Scan for the cell matching the given text and deliver its (X, Y) coordinate at center. 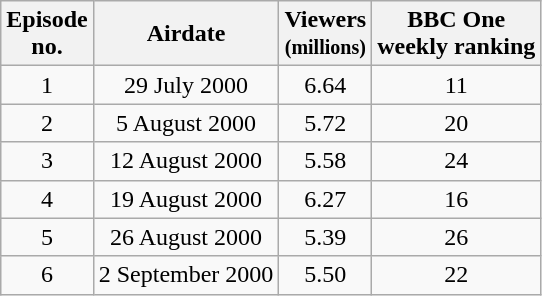
11 (456, 85)
BBC Oneweekly ranking (456, 34)
24 (456, 161)
6.27 (326, 199)
Airdate (186, 34)
2 September 2000 (186, 275)
5.39 (326, 237)
Episodeno. (47, 34)
26 (456, 237)
20 (456, 123)
5.72 (326, 123)
5.58 (326, 161)
29 July 2000 (186, 85)
4 (47, 199)
Viewers(millions) (326, 34)
22 (456, 275)
6.64 (326, 85)
12 August 2000 (186, 161)
26 August 2000 (186, 237)
2 (47, 123)
6 (47, 275)
16 (456, 199)
5 (47, 237)
1 (47, 85)
5 August 2000 (186, 123)
5.50 (326, 275)
19 August 2000 (186, 199)
3 (47, 161)
